Determine the (X, Y) coordinate at the center of the cell enclosing the given text.  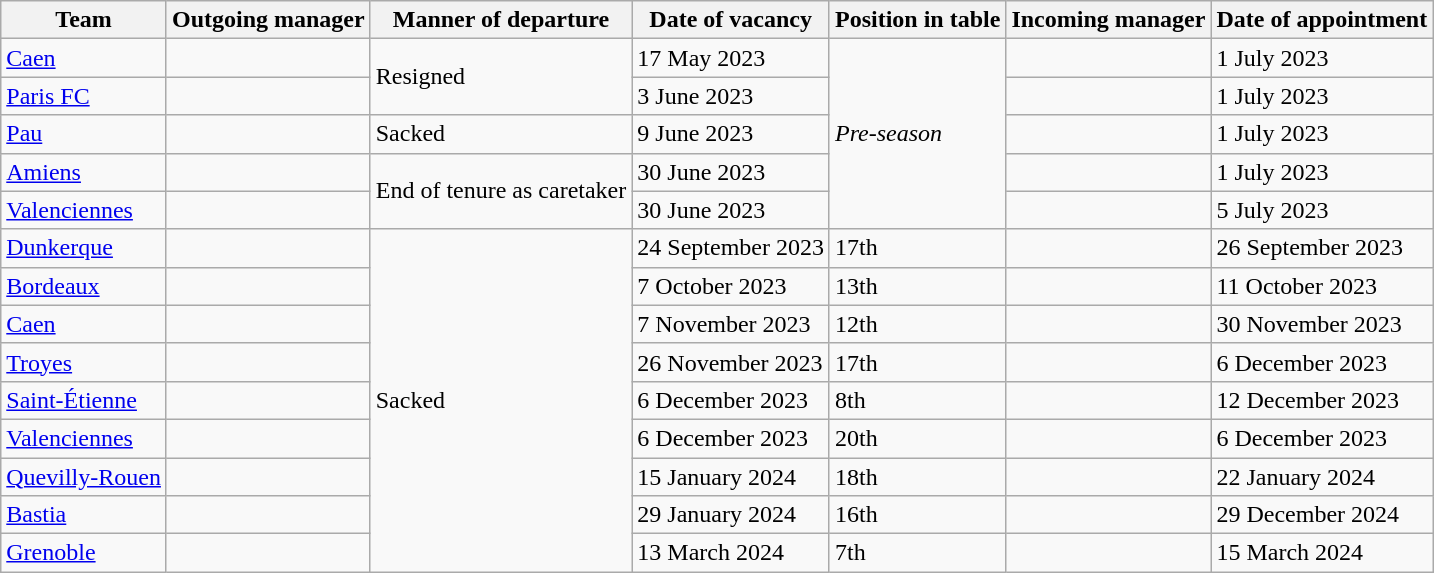
Grenoble (84, 553)
16th (917, 515)
Paris FC (84, 96)
9 June 2023 (731, 134)
Bastia (84, 515)
26 November 2023 (731, 362)
Team (84, 20)
7 October 2023 (731, 286)
13th (917, 286)
Pre-season (917, 134)
12th (917, 324)
12 December 2023 (1322, 400)
29 January 2024 (731, 515)
18th (917, 477)
Position in table (917, 20)
7 November 2023 (731, 324)
30 November 2023 (1322, 324)
Quevilly-Rouen (84, 477)
5 July 2023 (1322, 210)
Date of vacancy (731, 20)
Dunkerque (84, 248)
Date of appointment (1322, 20)
Troyes (84, 362)
Bordeaux (84, 286)
13 March 2024 (731, 553)
Incoming manager (1108, 20)
7th (917, 553)
8th (917, 400)
15 January 2024 (731, 477)
11 October 2023 (1322, 286)
Pau (84, 134)
20th (917, 438)
End of tenure as caretaker (501, 191)
24 September 2023 (731, 248)
3 June 2023 (731, 96)
26 September 2023 (1322, 248)
15 March 2024 (1322, 553)
29 December 2024 (1322, 515)
22 January 2024 (1322, 477)
17 May 2023 (731, 58)
Manner of departure (501, 20)
Amiens (84, 172)
Saint-Étienne (84, 400)
Resigned (501, 77)
Outgoing manager (268, 20)
